Identify which cell holds the provided text, then report its [X, Y] central coordinate. 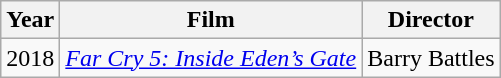
Year [30, 20]
Film [211, 20]
Barry Battles [431, 58]
Far Cry 5: Inside Eden’s Gate [211, 58]
2018 [30, 58]
Director [431, 20]
